Pinpoint the cell where the given text exists, returning its [x, y] midpoint coordinate. 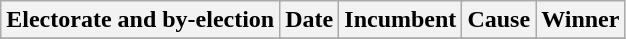
Date [310, 20]
Electorate and by-election [140, 20]
Incumbent [400, 20]
Cause [499, 20]
Winner [580, 20]
